Provide the (x, y) coordinate of the cell's center where the given text is located.  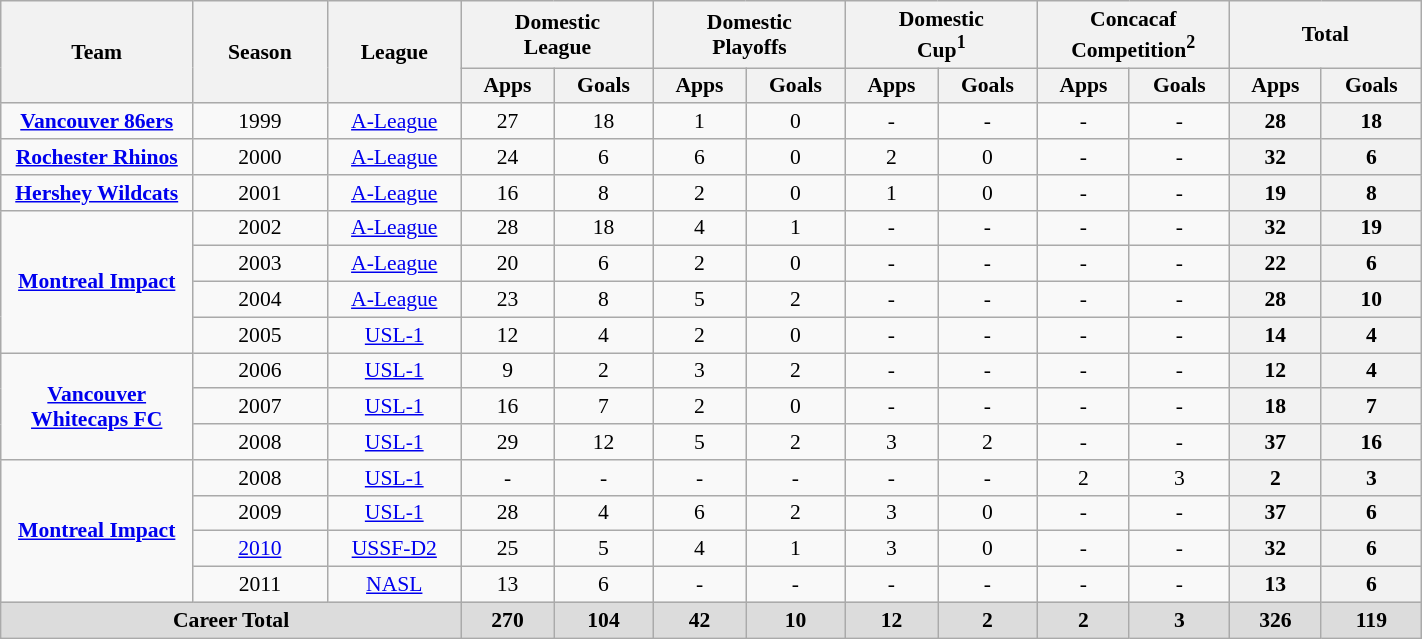
23 (507, 300)
27 (507, 122)
9 (507, 371)
20 (507, 264)
Vancouver 86ers (97, 122)
1999 (260, 122)
Vancouver Whitecaps FC (97, 406)
Career Total (232, 620)
DomesticCup1 (941, 34)
ConcacafCompetition2 (1133, 34)
League (394, 52)
14 (1275, 335)
Season (260, 52)
2004 (260, 300)
2002 (260, 228)
29 (507, 442)
NASL (394, 585)
Total (1325, 34)
326 (1275, 620)
2010 (260, 549)
25 (507, 549)
Team (97, 52)
22 (1275, 264)
2005 (260, 335)
42 (699, 620)
270 (507, 620)
2003 (260, 264)
Rochester Rhinos (97, 157)
2006 (260, 371)
2000 (260, 157)
DomesticPlayoffs (749, 34)
104 (604, 620)
2009 (260, 513)
Hershey Wildcats (97, 193)
2007 (260, 407)
2001 (260, 193)
119 (1371, 620)
24 (507, 157)
DomesticLeague (557, 34)
2011 (260, 585)
USSF-D2 (394, 549)
